Locate the cell with the specified text and output its (X, Y) center coordinate. 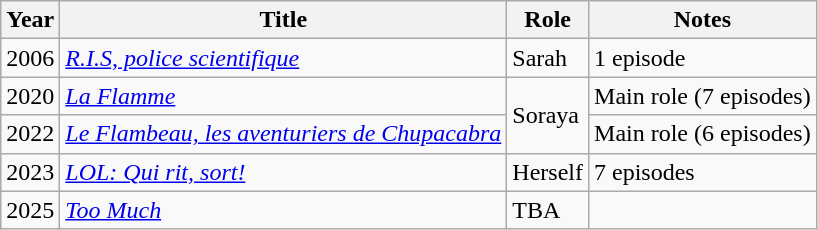
LOL: Qui rit, sort! (284, 172)
Le Flambeau, les aventuriers de Chupacabra (284, 134)
2006 (30, 58)
Soraya (548, 115)
TBA (548, 210)
R.I.S, police scientifique (284, 58)
Notes (703, 20)
Sarah (548, 58)
1 episode (703, 58)
Title (284, 20)
Role (548, 20)
2023 (30, 172)
Main role (7 episodes) (703, 96)
Year (30, 20)
La Flamme (284, 96)
2022 (30, 134)
2025 (30, 210)
7 episodes (703, 172)
Herself (548, 172)
Main role (6 episodes) (703, 134)
2020 (30, 96)
Too Much (284, 210)
